Locate the cell with the specified text and output its [X, Y] center coordinate. 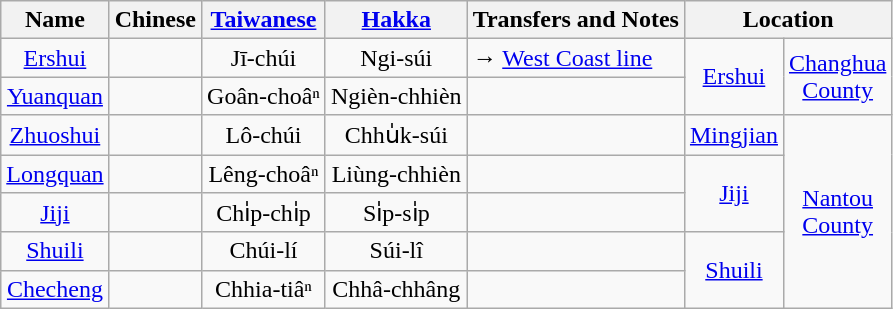
Súi-lî [396, 251]
Taiwanese [264, 20]
Chúi-lí [264, 251]
→ West Coast line [576, 58]
Lô-chúi [264, 135]
Yuanquan [55, 96]
Chinese [155, 20]
Chhu̍k-súi [396, 135]
Liùng-chhièn [396, 173]
Lêng-choâⁿ [264, 173]
Name [55, 20]
Chhâ-chhâng [396, 289]
Location [788, 20]
Goân-choâⁿ [264, 96]
Si̍p-si̍p [396, 213]
Zhuoshui [55, 135]
Transfers and Notes [576, 20]
Chhia-tiâⁿ [264, 289]
Hakka [396, 20]
Chi̍p-chi̍p [264, 213]
Jī-chúi [264, 58]
Longquan [55, 173]
ChanghuaCounty [837, 77]
Mingjian [734, 135]
NantouCounty [837, 212]
Ngièn-chhièn [396, 96]
Ngi-súi [396, 58]
Checheng [55, 289]
